Locate the cell with the specified text and output its [X, Y] center coordinate. 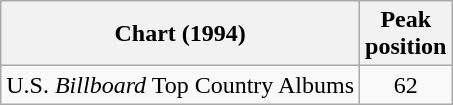
U.S. Billboard Top Country Albums [180, 85]
Chart (1994) [180, 34]
62 [406, 85]
Peakposition [406, 34]
